Detect which cell encompasses the target text, then output its (x, y) center coordinate. 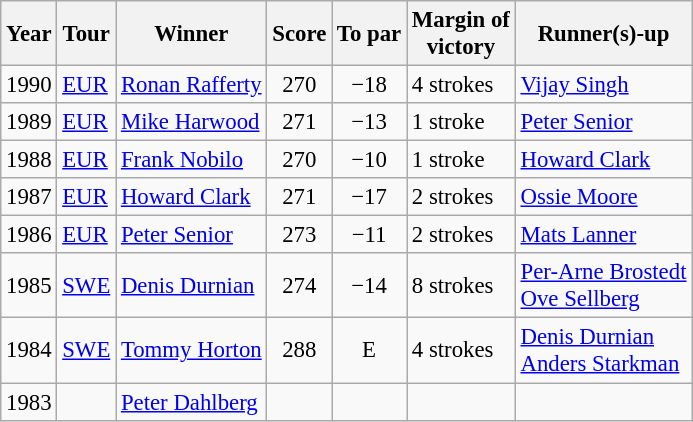
−13 (370, 122)
Vijay Singh (604, 85)
1985 (29, 286)
Frank Nobilo (192, 160)
Per-Arne Brostedt Ove Sellberg (604, 286)
Margin ofvictory (462, 34)
1990 (29, 85)
1983 (29, 402)
−14 (370, 286)
−11 (370, 235)
Tommy Horton (192, 350)
−10 (370, 160)
−17 (370, 197)
Winner (192, 34)
273 (300, 235)
288 (300, 350)
−18 (370, 85)
1986 (29, 235)
274 (300, 286)
Ronan Rafferty (192, 85)
Mats Lanner (604, 235)
Year (29, 34)
Ossie Moore (604, 197)
E (370, 350)
Denis Durnian Anders Starkman (604, 350)
1987 (29, 197)
Score (300, 34)
Denis Durnian (192, 286)
1988 (29, 160)
Tour (86, 34)
1984 (29, 350)
Peter Dahlberg (192, 402)
Runner(s)-up (604, 34)
Mike Harwood (192, 122)
8 strokes (462, 286)
To par (370, 34)
1989 (29, 122)
